Return (x, y) of the center of cell containing provided text 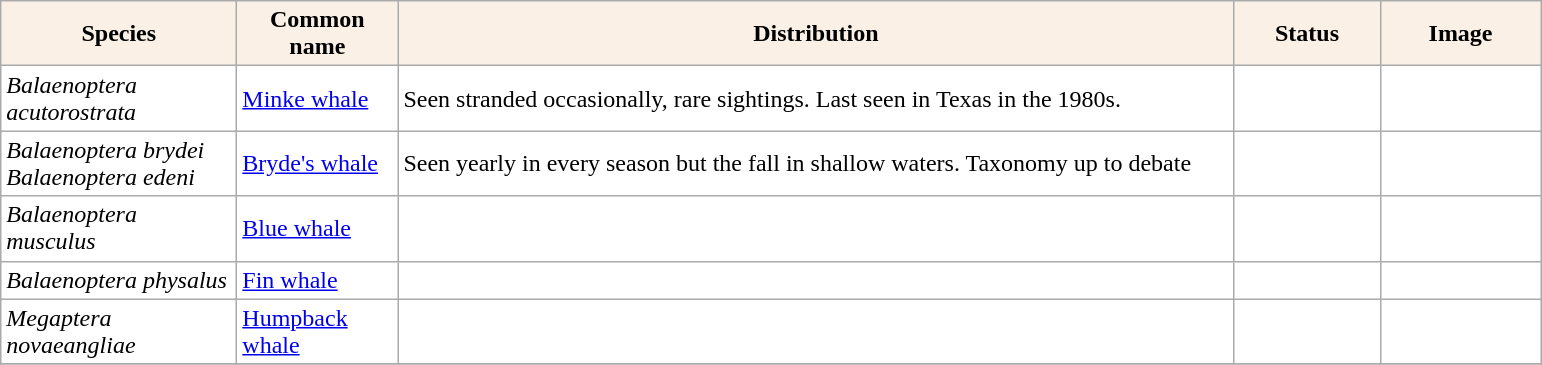
Seen stranded occasionally, rare sightings. Last seen in Texas in the 1980s. (816, 98)
Minke whale (318, 98)
Blue whale (318, 228)
Megaptera novaeangliae (119, 332)
Balaenoptera physalus (119, 280)
Image (1460, 34)
Fin whale (318, 280)
Bryde's whale (318, 164)
Status (1307, 34)
Species (119, 34)
Distribution (816, 34)
Balaenoptera musculus (119, 228)
Balaenoptera brydei Balaenoptera edeni (119, 164)
Seen yearly in every season but the fall in shallow waters. Taxonomy up to debate (816, 164)
Humpback whale (318, 332)
Balaenoptera acutorostrata (119, 98)
Common name (318, 34)
